Determine the (x, y) coordinate at the center of the cell enclosing the given text.  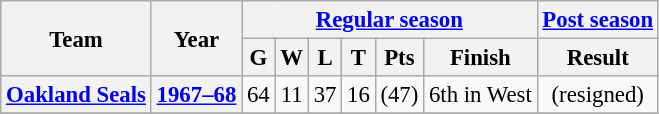
T (358, 58)
6th in West (480, 95)
Oakland Seals (76, 95)
Finish (480, 58)
Result (598, 58)
64 (258, 95)
Year (196, 38)
W (292, 58)
(resigned) (598, 95)
Regular season (390, 20)
16 (358, 95)
G (258, 58)
37 (324, 95)
Pts (400, 58)
(47) (400, 95)
11 (292, 95)
Post season (598, 20)
Team (76, 38)
1967–68 (196, 95)
L (324, 58)
